Pinpoint the cell where the given text exists, returning its (X, Y) midpoint coordinate. 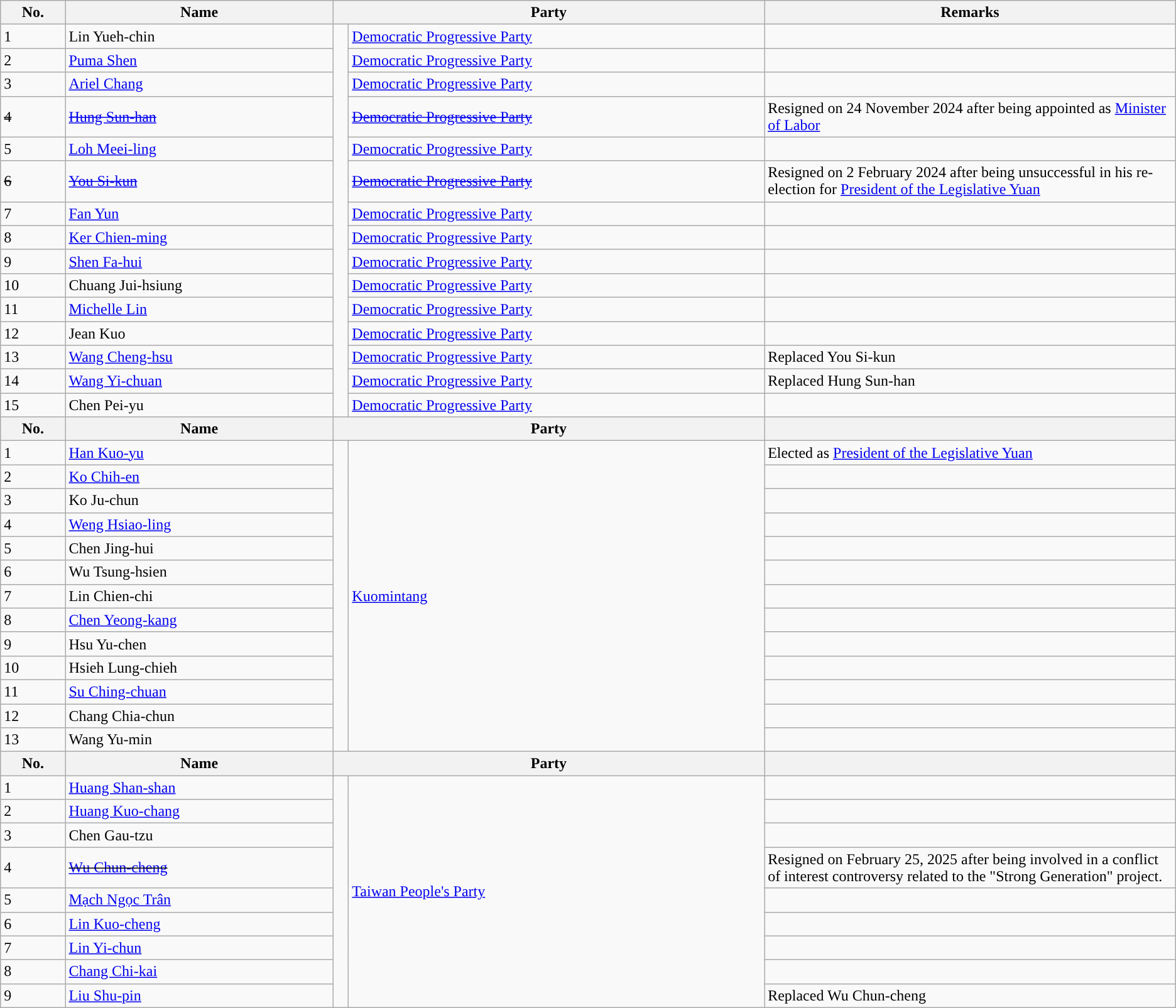
You Si-kun (199, 181)
Chen Gau-tzu (199, 835)
Elected as President of the Legislative Yuan (970, 453)
Chang Chia-chun (199, 715)
15 (33, 405)
Kuomintang (557, 597)
Replaced Hung Sun-han (970, 381)
Chang Chi-kai (199, 972)
Replaced Wu Chun-cheng (970, 995)
Lin Yueh-chin (199, 36)
Chen Pei-yu (199, 405)
Wu Chun-cheng (199, 868)
Su Ching-chuan (199, 691)
Wang Yu-min (199, 740)
Fan Yun (199, 214)
Han Kuo-yu (199, 453)
Loh Meei-ling (199, 149)
Jean Kuo (199, 333)
Lin Chien-chi (199, 596)
Chuang Jui-hsiung (199, 285)
Wu Tsung-hsien (199, 572)
Lin Kuo-cheng (199, 924)
Ker Chien-ming (199, 237)
Remarks (970, 13)
Puma Shen (199, 60)
Hsieh Lung-chieh (199, 668)
Wang Yi-chuan (199, 381)
Lin Yi-chun (199, 948)
Replaced You Si-kun (970, 357)
14 (33, 381)
Ko Chih-en (199, 477)
Mạch Ngọc Trân (199, 900)
Hung Sun-han (199, 117)
Shen Fa-hui (199, 261)
Hsu Yu-chen (199, 644)
Chen Jing-hui (199, 548)
Michelle Lin (199, 309)
Resigned on 24 November 2024 after being appointed as Minister of Labor (970, 117)
Huang Shan-shan (199, 788)
Ariel Chang (199, 84)
Weng Hsiao-ling (199, 524)
Huang Kuo-chang (199, 811)
Resigned on 2 February 2024 after being unsuccessful in his re-election for President of the Legislative Yuan (970, 181)
Taiwan People's Party (557, 892)
Liu Shu-pin (199, 995)
Chen Yeong-kang (199, 620)
Wang Cheng-hsu (199, 357)
Resigned on February 25, 2025 after being involved in a conflict of interest controversy related to the "Strong Generation" project. (970, 868)
Ko Ju-chun (199, 501)
